Scan for the cell matching the given text and deliver its [X, Y] coordinate at center. 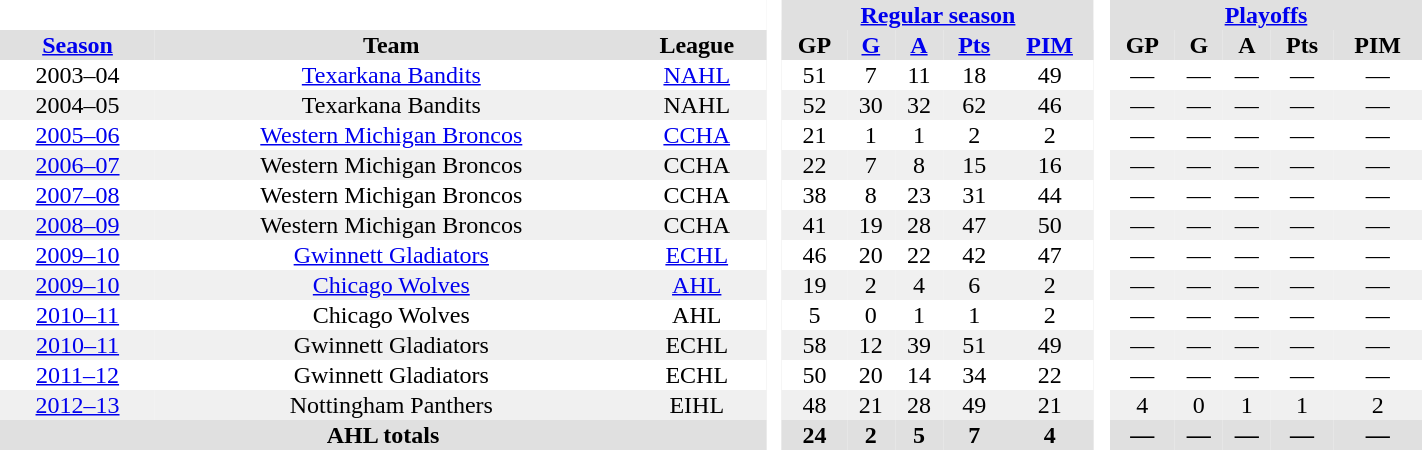
32 [919, 105]
18 [974, 75]
39 [919, 345]
Nottingham Panthers [391, 405]
Season [78, 45]
31 [974, 195]
58 [814, 345]
24 [814, 435]
23 [919, 195]
14 [919, 375]
15 [974, 165]
2008–09 [78, 225]
Regular season [938, 15]
2007–08 [78, 195]
2005–06 [78, 135]
2011–12 [78, 375]
12 [871, 345]
44 [1050, 195]
Playoffs [1266, 15]
38 [814, 195]
2004–05 [78, 105]
EIHL [697, 405]
52 [814, 105]
30 [871, 105]
AHL totals [383, 435]
48 [814, 405]
League [697, 45]
2003–04 [78, 75]
6 [974, 285]
62 [974, 105]
Team [391, 45]
41 [814, 225]
16 [1050, 165]
34 [974, 375]
42 [974, 255]
2012–13 [78, 405]
2006–07 [78, 165]
11 [919, 75]
